Identify which cell holds the provided text, then report its [X, Y] central coordinate. 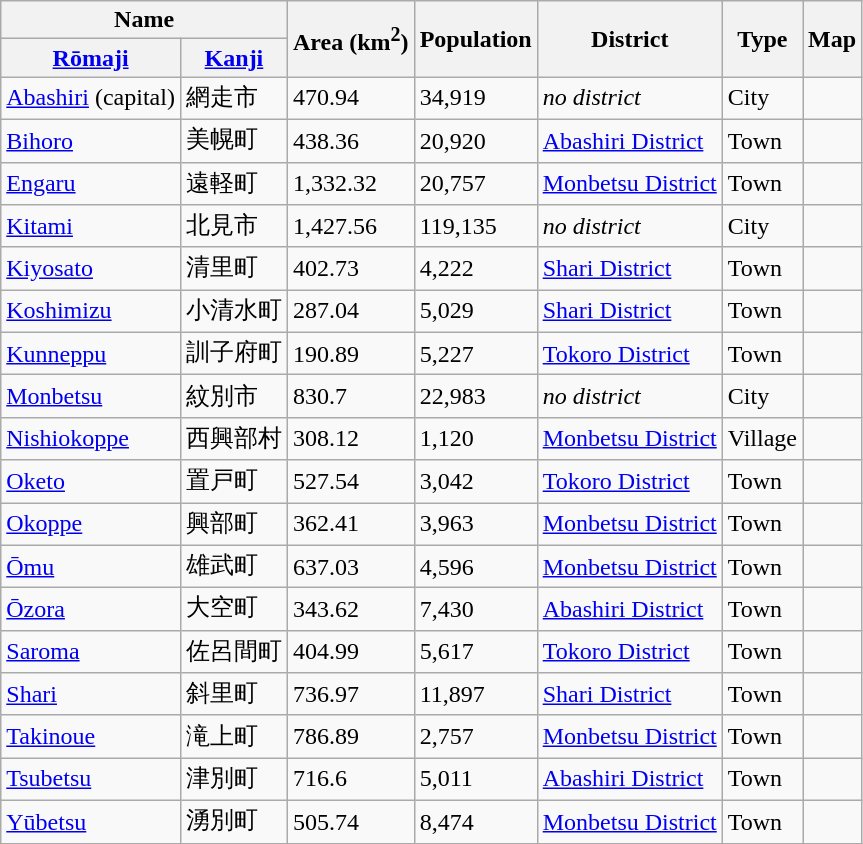
Name [144, 20]
5,029 [476, 312]
343.62 [350, 610]
Ōzora [91, 610]
20,920 [476, 140]
紋別市 [234, 396]
505.74 [350, 822]
402.73 [350, 268]
Type [762, 39]
Nishiokoppe [91, 438]
津別町 [234, 780]
5,617 [476, 652]
11,897 [476, 694]
Saroma [91, 652]
Oketo [91, 482]
1,332.32 [350, 184]
美幌町 [234, 140]
470.94 [350, 98]
Okoppe [91, 524]
小清水町 [234, 312]
西興部村 [234, 438]
Rōmaji [91, 58]
5,227 [476, 354]
大空町 [234, 610]
786.89 [350, 736]
Kiyosato [91, 268]
404.99 [350, 652]
190.89 [350, 354]
湧別町 [234, 822]
119,135 [476, 226]
Abashiri (capital) [91, 98]
Koshimizu [91, 312]
Takinoue [91, 736]
Village [762, 438]
訓子府町 [234, 354]
雄武町 [234, 566]
佐呂間町 [234, 652]
Map [832, 39]
2,757 [476, 736]
Kunneppu [91, 354]
Area (km2) [350, 39]
Engaru [91, 184]
8,474 [476, 822]
Population [476, 39]
1,427.56 [350, 226]
置戸町 [234, 482]
5,011 [476, 780]
3,042 [476, 482]
Shari [91, 694]
4,222 [476, 268]
清里町 [234, 268]
637.03 [350, 566]
34,919 [476, 98]
736.97 [350, 694]
Kitami [91, 226]
362.41 [350, 524]
滝上町 [234, 736]
Monbetsu [91, 396]
716.6 [350, 780]
3,963 [476, 524]
7,430 [476, 610]
20,757 [476, 184]
Tsubetsu [91, 780]
1,120 [476, 438]
網走市 [234, 98]
Ōmu [91, 566]
Yūbetsu [91, 822]
4,596 [476, 566]
興部町 [234, 524]
22,983 [476, 396]
District [630, 39]
438.36 [350, 140]
308.12 [350, 438]
遠軽町 [234, 184]
北見市 [234, 226]
287.04 [350, 312]
830.7 [350, 396]
斜里町 [234, 694]
527.54 [350, 482]
Bihoro [91, 140]
Kanji [234, 58]
